Search for the cell housing the specified text and yield its (x, y) center coordinate. 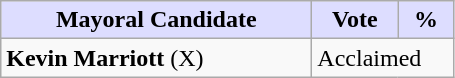
Mayoral Candidate (156, 20)
Acclaimed (383, 58)
% (426, 20)
Kevin Marriott (X) (156, 58)
Vote (355, 20)
